Scan for the cell matching the given text and deliver its (x, y) coordinate at center. 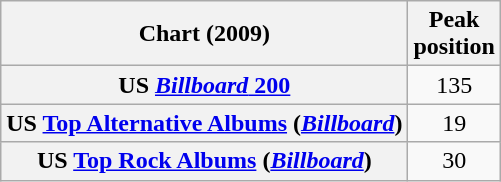
US Top Rock Albums (Billboard) (204, 161)
30 (454, 161)
135 (454, 85)
Chart (2009) (204, 34)
19 (454, 123)
US Top Alternative Albums (Billboard) (204, 123)
US Billboard 200 (204, 85)
Peakposition (454, 34)
